Search for the cell housing the specified text and yield its (x, y) center coordinate. 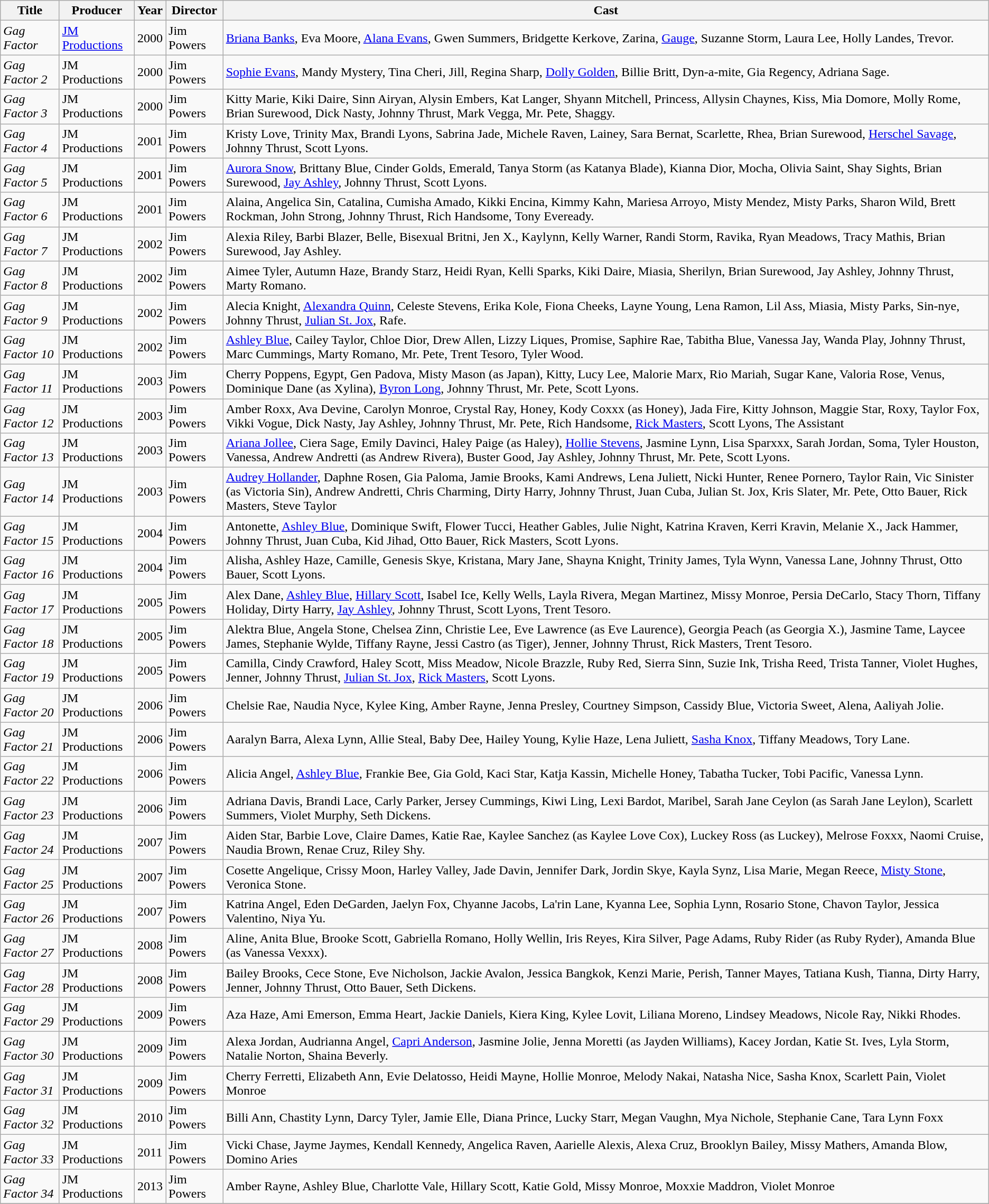
Gag Factor 16 (30, 567)
2011 (150, 1152)
Gag Factor 8 (30, 278)
Alicia Angel, Ashley Blue, Frankie Bee, Gia Gold, Kaci Star, Katja Kassin, Michelle Honey, Tabatha Tucker, Tobi Pacific, Vanessa Lynn. (605, 773)
Gag Factor 32 (30, 1118)
Gag Factor 23 (30, 808)
Briana Banks, Eva Moore, Alana Evans, Gwen Summers, Bridgette Kerkove, Zarina, Gauge, Suzanne Storm, Laura Lee, Holly Landes, Trevor. (605, 38)
Gag Factor 7 (30, 244)
Gag Factor 5 (30, 175)
Director (194, 11)
Gag Factor 17 (30, 602)
Gag Factor 14 (30, 492)
Chelsie Rae, Naudia Nyce, Kylee King, Amber Rayne, Jenna Presley, Courtney Simpson, Cassidy Blue, Victoria Sweet, Alena, Aaliyah Jolie. (605, 705)
Cast (605, 11)
Year (150, 11)
Gag Factor (30, 38)
Producer (97, 11)
Gag Factor 31 (30, 1083)
Gag Factor 13 (30, 450)
Gag Factor 29 (30, 1014)
Gag Factor 15 (30, 534)
Gag Factor 30 (30, 1049)
Gag Factor 19 (30, 671)
Gag Factor 26 (30, 911)
Gag Factor 22 (30, 773)
Vicki Chase, Jayme Jaymes, Kendall Kennedy, Angelica Raven, Aarielle Alexis, Alexa Cruz, Brooklyn Bailey, Missy Mathers, Amanda Blow, Domino Aries (605, 1152)
Gag Factor 27 (30, 946)
Aza Haze, Ami Emerson, Emma Heart, Jackie Daniels, Kiera King, Kylee Lovit, Liliana Moreno, Lindsey Meadows, Nicole Ray, Nikki Rhodes. (605, 1014)
Billi Ann, Chastity Lynn, Darcy Tyler, Jamie Elle, Diana Prince, Lucky Starr, Megan Vaughn, Mya Nichole, Stephanie Cane, Tara Lynn Foxx (605, 1118)
Gag Factor 20 (30, 705)
Amber Rayne, Ashley Blue, Charlotte Vale, Hillary Scott, Katie Gold, Missy Monroe, Moxxie Maddron, Violet Monroe (605, 1187)
Gag Factor 24 (30, 842)
Gag Factor 12 (30, 415)
Gag Factor 10 (30, 347)
Gag Factor 4 (30, 141)
Gag Factor 6 (30, 209)
Gag Factor 3 (30, 107)
Gag Factor 34 (30, 1187)
Gag Factor 28 (30, 979)
Gag Factor 21 (30, 740)
Gag Factor 2 (30, 72)
Gag Factor 11 (30, 381)
Gag Factor 25 (30, 877)
Gag Factor 18 (30, 636)
Aaralyn Barra, Alexa Lynn, Allie Steal, Baby Dee, Hailey Young, Kylie Haze, Lena Juliett, Sasha Knox, Tiffany Meadows, Tory Lane. (605, 740)
2013 (150, 1187)
Gag Factor 9 (30, 313)
2010 (150, 1118)
Title (30, 11)
Sophie Evans, Mandy Mystery, Tina Cheri, Jill, Regina Sharp, Dolly Golden, Billie Britt, Dyn-a-mite, Gia Regency, Adriana Sage. (605, 72)
Cherry Ferretti, Elizabeth Ann, Evie Delatosso, Heidi Mayne, Hollie Monroe, Melody Nakai, Natasha Nice, Sasha Knox, Scarlett Pain, Violet Monroe (605, 1083)
Gag Factor 33 (30, 1152)
